Pinpoint the cell where the given text exists, returning its (x, y) midpoint coordinate. 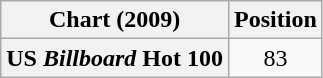
83 (276, 58)
Position (276, 20)
Chart (2009) (115, 20)
US Billboard Hot 100 (115, 58)
